Scan for the cell matching the given text and deliver its [X, Y] coordinate at center. 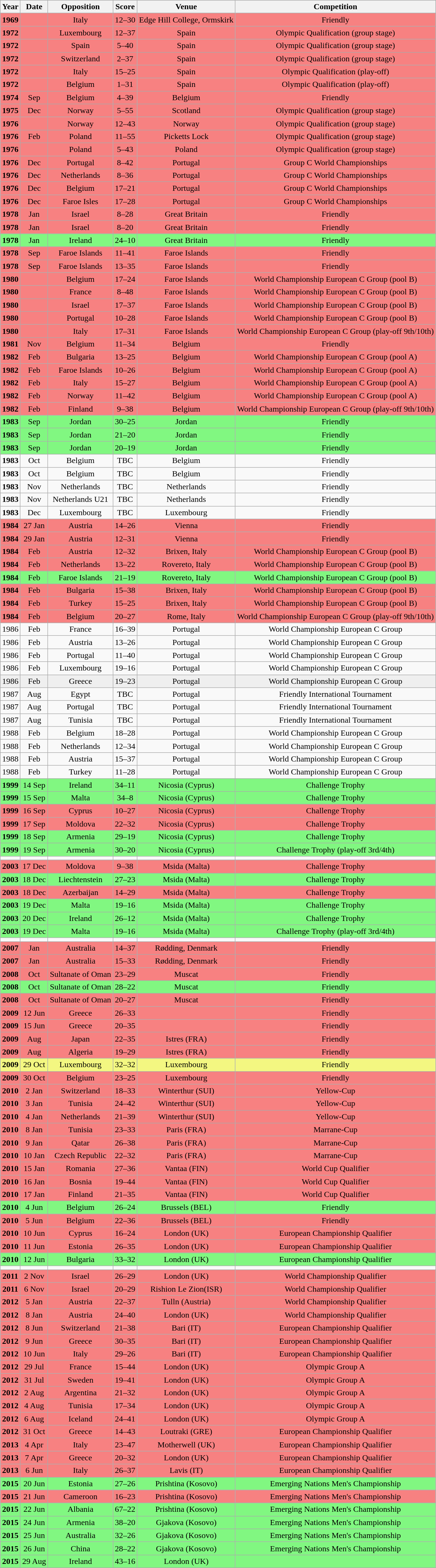
20–32 [125, 1458]
12–30 [125, 20]
Romania [80, 1168]
43–16 [125, 1561]
30–35 [125, 1341]
13–22 [125, 564]
11 Jun [34, 1246]
32–26 [125, 1535]
1975 [10, 110]
16–24 [125, 1233]
15–37 [125, 759]
Japan [80, 1039]
13–26 [125, 642]
Cameroon [80, 1496]
17–37 [125, 305]
9 Jan [34, 1142]
21–19 [125, 578]
24 Jun [34, 1522]
Egypt [80, 694]
Argentina [80, 1393]
8–48 [125, 292]
4 Apr [34, 1445]
20–35 [125, 1026]
Tulln (Austria) [186, 1302]
26–33 [125, 1013]
Netherlands U21 [80, 499]
24–10 [125, 240]
2–37 [125, 59]
Scotland [186, 110]
Qatar [80, 1142]
14–43 [125, 1432]
23–47 [125, 1445]
5–55 [125, 110]
Score [125, 7]
Algeria [80, 1052]
30–25 [125, 422]
8–28 [125, 214]
21–38 [125, 1328]
14–29 [125, 892]
15–38 [125, 590]
1–31 [125, 84]
27–26 [125, 1484]
9 Jun [34, 1341]
22–35 [125, 1039]
5–40 [125, 46]
34–8 [125, 798]
10–28 [125, 318]
24–41 [125, 1419]
11–42 [125, 396]
8–36 [125, 175]
21–35 [125, 1195]
Opposition [80, 7]
16 Sep [34, 811]
12–32 [125, 551]
27–23 [125, 879]
2 Jan [34, 1091]
4 Jun [34, 1208]
China [80, 1548]
20 Dec [34, 918]
26–38 [125, 1142]
14 Sep [34, 785]
Lavis (IT) [186, 1471]
22–36 [125, 1220]
18–28 [125, 733]
30 Oct [34, 1078]
21 Jun [34, 1496]
15–33 [125, 961]
8–42 [125, 163]
8–20 [125, 227]
27–36 [125, 1168]
12–31 [125, 538]
17–28 [125, 201]
Bosnia [80, 1181]
11–34 [125, 344]
7 Apr [34, 1458]
2 Aug [34, 1393]
1981 [10, 344]
Rome, Italy [186, 616]
6 Aug [34, 1419]
21–39 [125, 1117]
24–40 [125, 1315]
21–20 [125, 435]
21–32 [125, 1393]
17–21 [125, 188]
6 Nov [34, 1289]
23–29 [125, 974]
15–27 [125, 383]
4–39 [125, 97]
16–39 [125, 629]
Albania [80, 1509]
11–40 [125, 655]
24–42 [125, 1104]
16–23 [125, 1496]
Faroe Isles [80, 201]
4 Aug [34, 1406]
Date [34, 7]
15 Jun [34, 1026]
19 Sep [34, 850]
29 Aug [34, 1561]
3 Jan [34, 1104]
29 Jul [34, 1367]
20 Jun [34, 1484]
19–23 [125, 681]
5 Jun [34, 1220]
33–32 [125, 1259]
14–37 [125, 948]
23–33 [125, 1129]
12–43 [125, 123]
20–29 [125, 1289]
22–37 [125, 1302]
26–37 [125, 1471]
Azerbaijan [80, 892]
Liechtenstein [80, 879]
19–41 [125, 1380]
17–31 [125, 331]
Motherwell (UK) [186, 1445]
31 Oct [34, 1432]
25 Jun [34, 1535]
1969 [10, 20]
2 Nov [34, 1276]
13–25 [125, 357]
26–24 [125, 1208]
14–26 [125, 525]
Picketts Lock [186, 136]
34–11 [125, 785]
29 Jan [34, 538]
16 Jan [34, 1181]
17–34 [125, 1406]
32–32 [125, 1065]
11–28 [125, 772]
Iceland [80, 1419]
8 Jun [34, 1328]
29–19 [125, 837]
23–25 [125, 1078]
10–27 [125, 811]
Venue [186, 7]
Edge Hill College, Ormskirk [186, 20]
13–35 [125, 266]
Loutraki (GRE) [186, 1432]
4 Jan [34, 1117]
31 Jul [34, 1380]
15 Sep [34, 798]
26 Jun [34, 1548]
10 Jan [34, 1155]
26–35 [125, 1246]
12–34 [125, 746]
17 Dec [34, 866]
18–33 [125, 1091]
18 Sep [34, 837]
5–43 [125, 149]
67–22 [125, 1509]
Year [10, 7]
26–29 [125, 1276]
19–44 [125, 1181]
Sweden [80, 1380]
11–41 [125, 253]
6 Jun [34, 1471]
11–55 [125, 136]
12–37 [125, 33]
19–29 [125, 1052]
38–20 [125, 1522]
5 Jan [34, 1302]
20–19 [125, 448]
1974 [10, 97]
27 Jan [34, 525]
29–26 [125, 1354]
29 Oct [34, 1065]
17 Jan [34, 1195]
15–44 [125, 1367]
30–20 [125, 850]
22 Jun [34, 1509]
Rishion Le Zion(ISR) [186, 1289]
Czech Republic [80, 1155]
26–12 [125, 918]
17–24 [125, 279]
Competition [336, 7]
17 Sep [34, 824]
15 Jan [34, 1168]
10–26 [125, 370]
